Pinpoint the cell where the given text exists, returning its (x, y) midpoint coordinate. 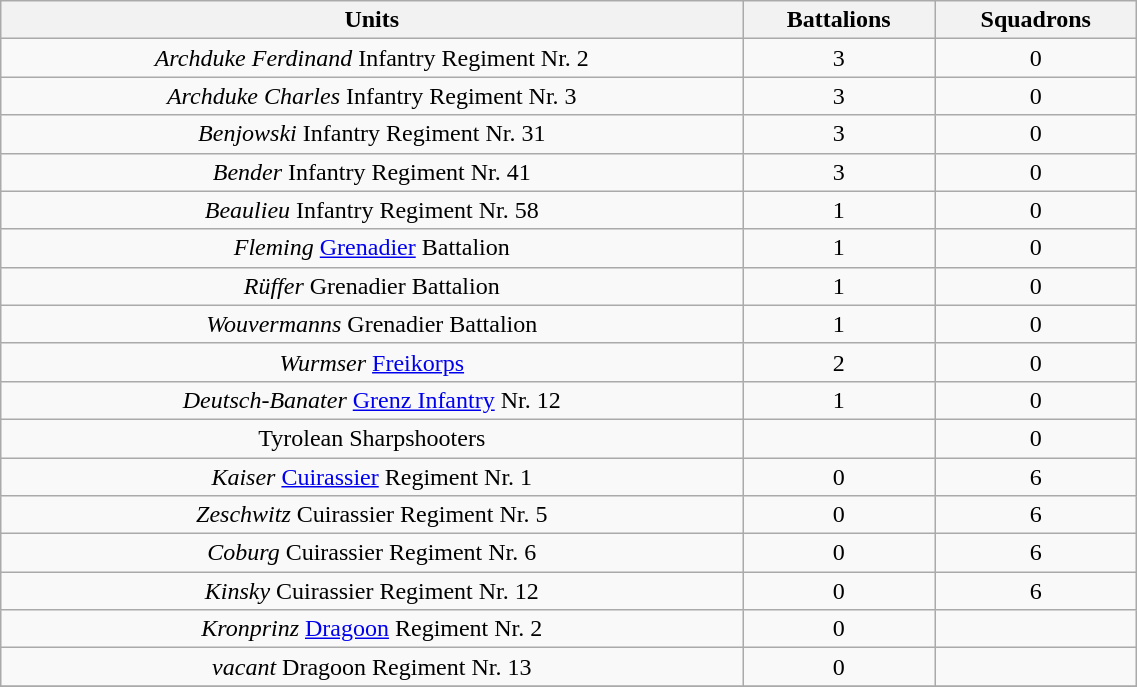
Wurmser Freikorps (372, 362)
Bender Infantry Regiment Nr. 41 (372, 172)
Archduke Ferdinand Infantry Regiment Nr. 2 (372, 58)
Archduke Charles Infantry Regiment Nr. 3 (372, 96)
Coburg Cuirassier Regiment Nr. 6 (372, 553)
Benjowski Infantry Regiment Nr. 31 (372, 134)
Rüffer Grenadier Battalion (372, 286)
Battalions (839, 20)
Kinsky Cuirassier Regiment Nr. 12 (372, 591)
vacant Dragoon Regiment Nr. 13 (372, 667)
Beaulieu Infantry Regiment Nr. 58 (372, 210)
Kaiser Cuirassier Regiment Nr. 1 (372, 477)
Squadrons (1036, 20)
Fleming Grenadier Battalion (372, 248)
Kronprinz Dragoon Regiment Nr. 2 (372, 629)
Tyrolean Sharpshooters (372, 438)
Deutsch-Banater Grenz Infantry Nr. 12 (372, 400)
Zeschwitz Cuirassier Regiment Nr. 5 (372, 515)
Units (372, 20)
2 (839, 362)
Wouvermanns Grenadier Battalion (372, 324)
